Identify which cell holds the provided text, then report its (x, y) central coordinate. 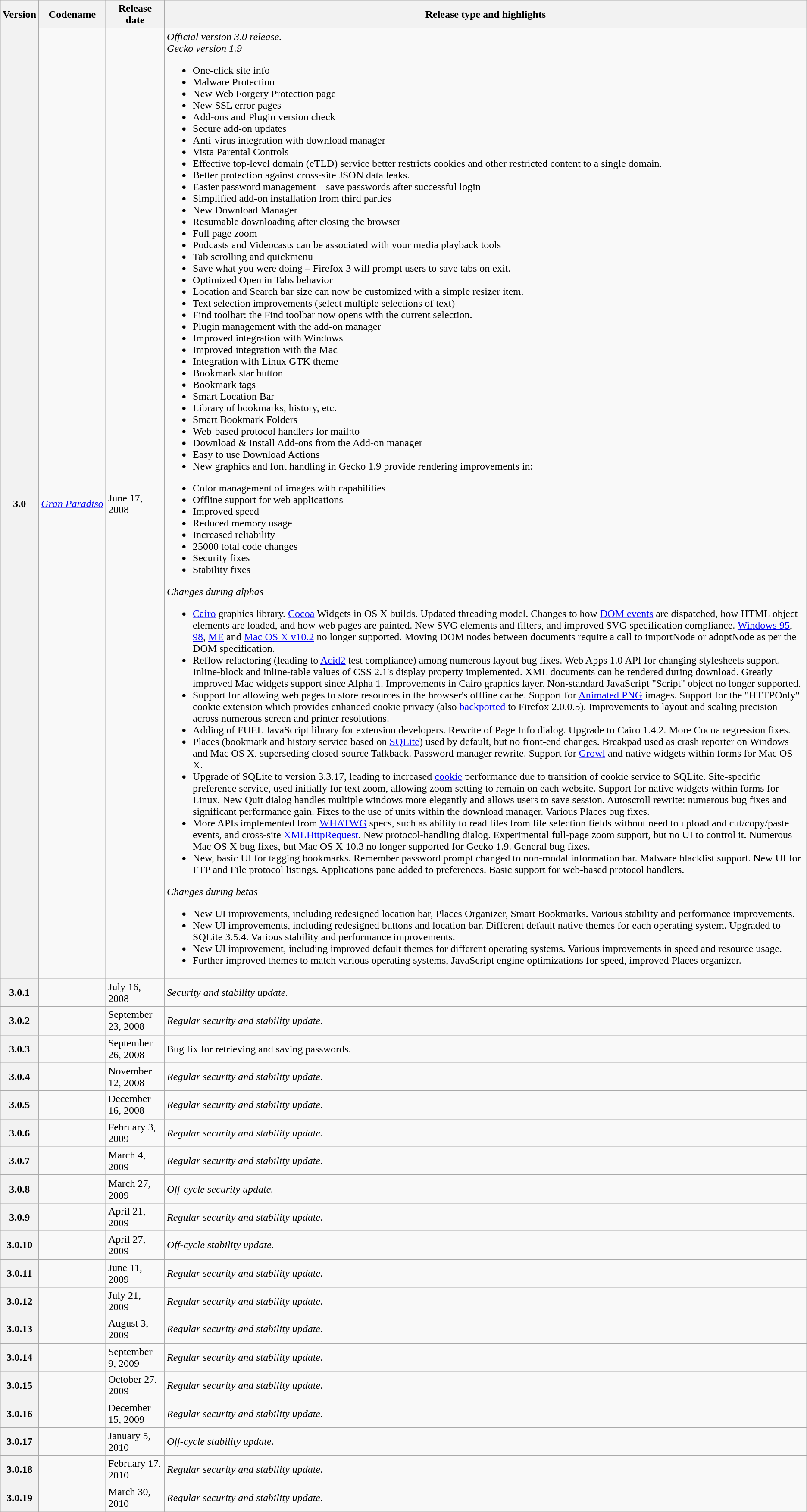
October 27, 2009 (135, 1386)
3.0.11 (20, 1273)
July 21, 2009 (135, 1301)
August 3, 2009 (135, 1330)
March 4, 2009 (135, 1161)
3.0.9 (20, 1217)
December 15, 2009 (135, 1413)
3.0.13 (20, 1330)
February 17, 2010 (135, 1469)
3.0.7 (20, 1161)
3.0.1 (20, 992)
3.0.14 (20, 1357)
3.0.5 (20, 1105)
November 12, 2008 (135, 1077)
3.0 (20, 504)
3.0.8 (20, 1189)
3.0.18 (20, 1469)
Security and stability update. (486, 992)
September 26, 2008 (135, 1049)
January 5, 2010 (135, 1442)
March 30, 2010 (135, 1498)
3.0.2 (20, 1021)
September 23, 2008 (135, 1021)
December 16, 2008 (135, 1105)
Bug fix for retrieving and saving passwords. (486, 1049)
3.0.4 (20, 1077)
Release date (135, 15)
April 21, 2009 (135, 1217)
September 9, 2009 (135, 1357)
Version (20, 15)
3.0.10 (20, 1245)
3.0.15 (20, 1386)
3.0.3 (20, 1049)
Release type and highlights (486, 15)
Off-cycle security update. (486, 1189)
3.0.19 (20, 1498)
3.0.12 (20, 1301)
March 27, 2009 (135, 1189)
June 17, 2008 (135, 504)
July 16, 2008 (135, 992)
Codename (72, 15)
3.0.17 (20, 1442)
February 3, 2009 (135, 1133)
June 11, 2009 (135, 1273)
3.0.16 (20, 1413)
April 27, 2009 (135, 1245)
Gran Paradiso (72, 504)
3.0.6 (20, 1133)
